Find where the given text appears and provide that cell's center as (x, y) coordinate. 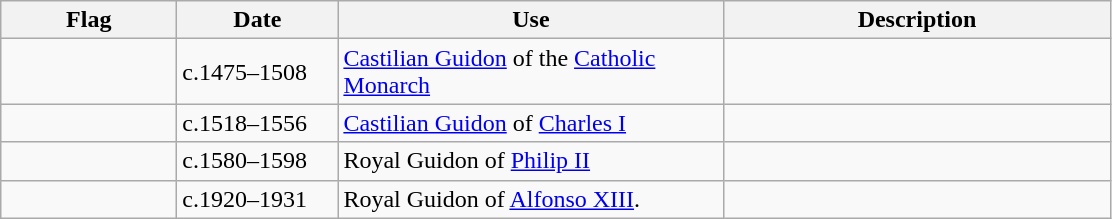
c.1475–1508 (258, 72)
Flag (89, 20)
Date (258, 20)
c.1580–1598 (258, 161)
Castilian Guidon of Charles I (531, 123)
Castilian Guidon of the Catholic Monarch (531, 72)
Royal Guidon of Philip II (531, 161)
c.1518–1556 (258, 123)
Royal Guidon of Alfonso XIII. (531, 199)
Use (531, 20)
c.1920–1931 (258, 199)
Description (917, 20)
